Extract the (x, y) coordinate from the center of the cell holding the provided text.  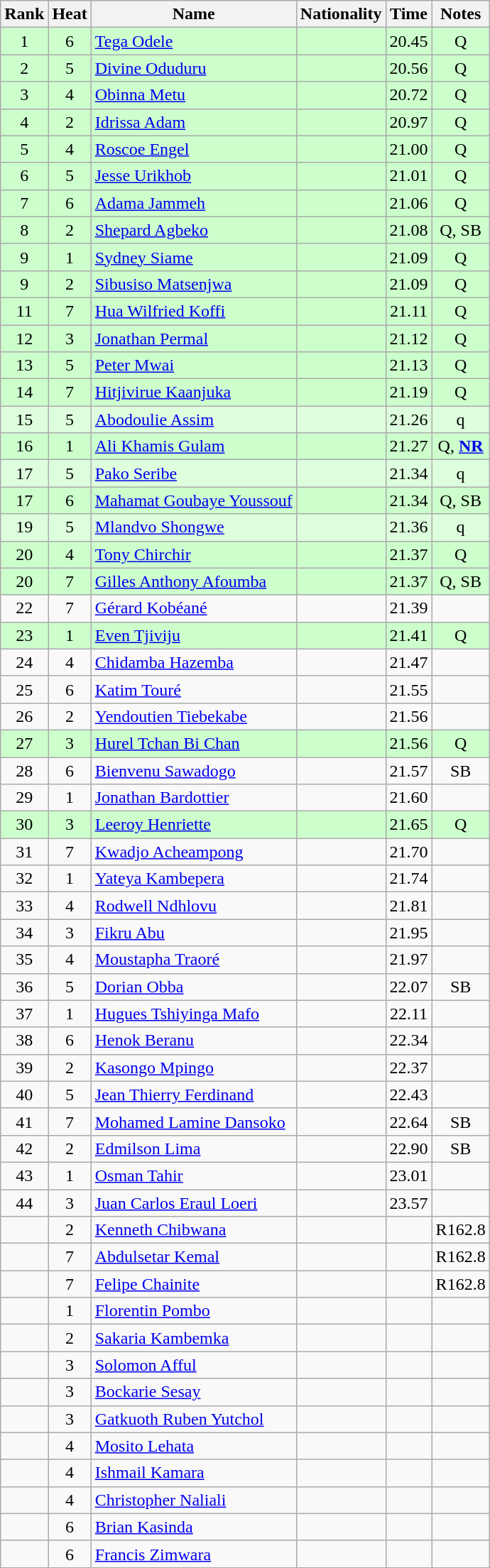
Hugues Tshiyinga Mafo (193, 1014)
8 (24, 230)
Chidamba Hazemba (193, 662)
21.47 (409, 662)
Time (409, 14)
Hua Wilfried Koffi (193, 311)
21.57 (409, 770)
23.01 (409, 1175)
Henok Beranu (193, 1041)
14 (24, 393)
20.97 (409, 122)
Nationality (341, 14)
15 (24, 420)
Sakaria Kambemka (193, 1338)
Edmilson Lima (193, 1148)
40 (24, 1095)
21.70 (409, 852)
21.00 (409, 149)
Ali Khamis Gulam (193, 446)
21.81 (409, 906)
21.27 (409, 446)
41 (24, 1122)
21.13 (409, 366)
Yateya Kambepera (193, 879)
Abdulsetar Kemal (193, 1257)
12 (24, 339)
Shepard Agbeko (193, 230)
Jonathan Permal (193, 339)
38 (24, 1041)
21.39 (409, 608)
Roscoe Engel (193, 149)
Idrissa Adam (193, 122)
21.41 (409, 635)
Bockarie Sesay (193, 1392)
Kenneth Chibwana (193, 1230)
Mahamat Goubaye Youssouf (193, 500)
Yendoutien Tiebekabe (193, 716)
Notes (460, 14)
37 (24, 1014)
Leeroy Henriette (193, 825)
32 (24, 879)
27 (24, 743)
20.72 (409, 95)
39 (24, 1068)
21.11 (409, 311)
42 (24, 1148)
31 (24, 852)
21.26 (409, 420)
16 (24, 446)
Mohamed Lamine Dansoko (193, 1122)
22.07 (409, 987)
Francis Zimwara (193, 1554)
36 (24, 987)
34 (24, 933)
23 (24, 635)
28 (24, 770)
Sydney Siame (193, 257)
Felipe Chainite (193, 1284)
21.36 (409, 527)
26 (24, 716)
21.95 (409, 933)
Rodwell Ndhlovu (193, 906)
Juan Carlos Eraul Loeri (193, 1203)
24 (24, 662)
Jonathan Bardottier (193, 798)
21.55 (409, 689)
22.43 (409, 1095)
Peter Mwai (193, 366)
21.08 (409, 230)
Hitjivirue Kaanjuka (193, 393)
20.56 (409, 68)
Tony Chirchir (193, 554)
Solomon Afful (193, 1365)
Sibusiso Matsenjwa (193, 284)
21.06 (409, 203)
Q, NR (460, 446)
21.19 (409, 393)
33 (24, 906)
Hurel Tchan Bi Chan (193, 743)
21.74 (409, 879)
Abodoulie Assim (193, 420)
Kasongo Mpingo (193, 1068)
11 (24, 311)
Osman Tahir (193, 1175)
Even Tjiviju (193, 635)
Adama Jammeh (193, 203)
Mlandvo Shongwe (193, 527)
Christopher Naliali (193, 1500)
Tega Odele (193, 41)
22.34 (409, 1041)
Gatkuoth Ruben Yutchol (193, 1419)
Brian Kasinda (193, 1527)
44 (24, 1203)
13 (24, 366)
19 (24, 527)
Ishmail Kamara (193, 1473)
Rank (24, 14)
21.01 (409, 176)
Gérard Kobéané (193, 608)
Jean Thierry Ferdinand (193, 1095)
Jesse Urikhob (193, 176)
21.65 (409, 825)
Fikru Abu (193, 933)
21.12 (409, 339)
Obinna Metu (193, 95)
21.60 (409, 798)
30 (24, 825)
22 (24, 608)
25 (24, 689)
Kwadjo Acheampong (193, 852)
Bienvenu Sawadogo (193, 770)
Dorian Obba (193, 987)
23.57 (409, 1203)
22.90 (409, 1148)
29 (24, 798)
Gilles Anthony Afoumba (193, 581)
Katim Touré (193, 689)
Name (193, 14)
22.37 (409, 1068)
Divine Oduduru (193, 68)
Heat (70, 14)
35 (24, 960)
21.97 (409, 960)
Mosito Lehata (193, 1446)
22.11 (409, 1014)
43 (24, 1175)
Moustapha Traoré (193, 960)
20.45 (409, 41)
Florentin Pombo (193, 1311)
22.64 (409, 1122)
Pako Seribe (193, 473)
